Provide the (x, y) coordinate of the cell's center where the given text is located.  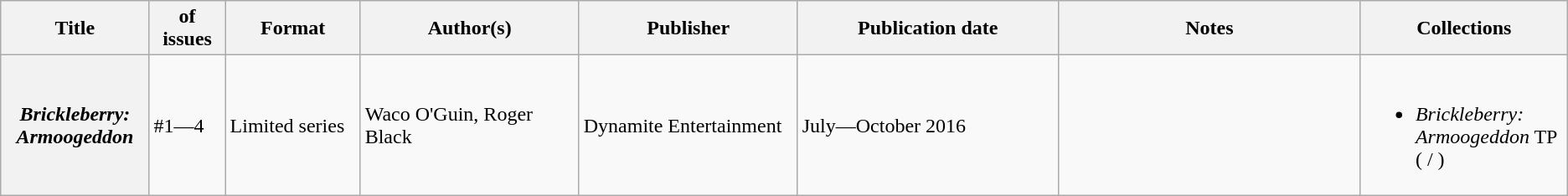
Author(s) (469, 28)
Publication date (928, 28)
July—October 2016 (928, 126)
Publisher (689, 28)
Brickleberry: Armoogeddon (75, 126)
Brickleberry: Armoogeddon TP ( / ) (1464, 126)
Title (75, 28)
Notes (1210, 28)
Dynamite Entertainment (689, 126)
Format (293, 28)
Limited series (293, 126)
Collections (1464, 28)
Waco O'Guin, Roger Black (469, 126)
#1—4 (188, 126)
of issues (188, 28)
